For the text-containing cell, return its midpoint in (X, Y) coordinate format. 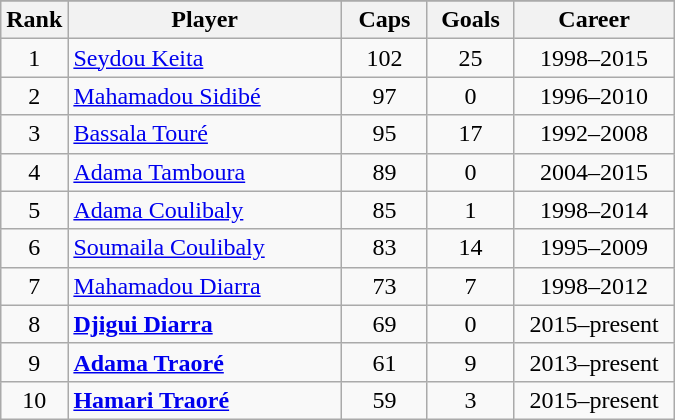
1998–2015 (594, 58)
Caps (384, 20)
Mahamadou Sidibé (205, 96)
6 (34, 248)
Hamari Traoré (205, 400)
59 (384, 400)
Bassala Touré (205, 134)
Soumaila Coulibaly (205, 248)
1998–2014 (594, 210)
8 (34, 324)
Goals (470, 20)
Adama Coulibaly (205, 210)
5 (34, 210)
Adama Tamboura (205, 172)
Mahamadou Diarra (205, 286)
1996–2010 (594, 96)
85 (384, 210)
2004–2015 (594, 172)
1998–2012 (594, 286)
83 (384, 248)
Djigui Diarra (205, 324)
1995–2009 (594, 248)
73 (384, 286)
Rank (34, 20)
2 (34, 96)
Adama Traoré (205, 362)
17 (470, 134)
69 (384, 324)
61 (384, 362)
4 (34, 172)
102 (384, 58)
2013–present (594, 362)
Career (594, 20)
Player (205, 20)
Seydou Keita (205, 58)
14 (470, 248)
89 (384, 172)
10 (34, 400)
25 (470, 58)
95 (384, 134)
97 (384, 96)
1992–2008 (594, 134)
